For the text-containing cell, return its midpoint in [x, y] coordinate format. 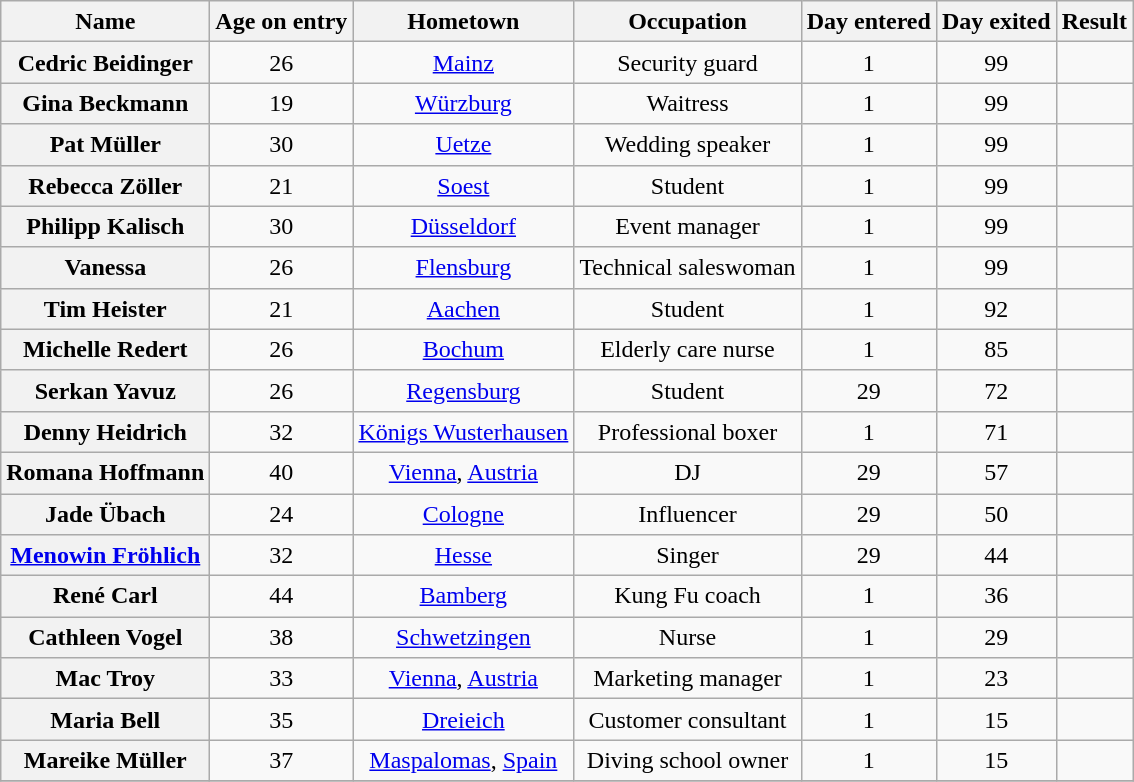
Menowin Fröhlich [106, 556]
Pat Müller [106, 144]
Flensburg [464, 268]
Name [106, 22]
Influencer [688, 514]
Singer [688, 556]
37 [282, 760]
36 [996, 596]
19 [282, 104]
DJ [688, 472]
Königs Wusterhausen [464, 432]
Schwetzingen [464, 638]
Michelle Redert [106, 350]
Denny Heidrich [106, 432]
Dreieich [464, 720]
Security guard [688, 62]
Jade Übach [106, 514]
René Carl [106, 596]
Hometown [464, 22]
Mainz [464, 62]
Philipp Kalisch [106, 226]
Soest [464, 186]
Bamberg [464, 596]
Kung Fu coach [688, 596]
Uetze [464, 144]
Cathleen Vogel [106, 638]
Event manager [688, 226]
40 [282, 472]
38 [282, 638]
Vanessa [106, 268]
Mareike Müller [106, 760]
Result [1094, 22]
Cedric Beidinger [106, 62]
92 [996, 308]
24 [282, 514]
50 [996, 514]
Marketing manager [688, 678]
Elderly care nurse [688, 350]
Occupation [688, 22]
Regensburg [464, 390]
Hesse [464, 556]
Technical saleswoman [688, 268]
Day entered [868, 22]
Maria Bell [106, 720]
23 [996, 678]
Rebecca Zöller [106, 186]
35 [282, 720]
Düsseldorf [464, 226]
Day exited [996, 22]
Bochum [464, 350]
Customer consultant [688, 720]
Serkan Yavuz [106, 390]
Diving school owner [688, 760]
33 [282, 678]
Maspalomas, Spain [464, 760]
71 [996, 432]
Romana Hoffmann [106, 472]
Professional boxer [688, 432]
85 [996, 350]
Age on entry [282, 22]
57 [996, 472]
Wedding speaker [688, 144]
72 [996, 390]
Nurse [688, 638]
Würzburg [464, 104]
Tim Heister [106, 308]
Mac Troy [106, 678]
Cologne [464, 514]
Waitress [688, 104]
Gina Beckmann [106, 104]
Aachen [464, 308]
